Return the [X, Y] coordinate for the center point of the cell that contains the specified text.  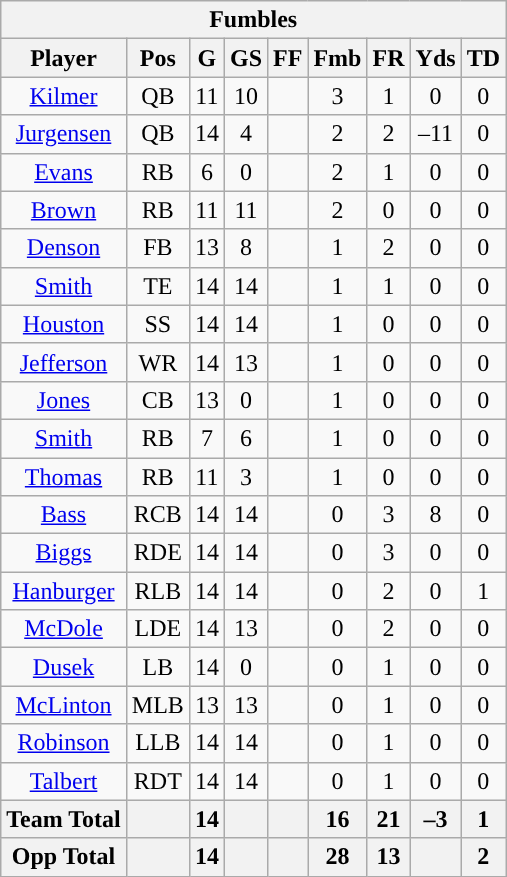
Bass [64, 515]
LB [158, 667]
FF [288, 58]
TE [158, 286]
McLinton [64, 705]
Brown [64, 210]
Robinson [64, 743]
RDT [158, 781]
FB [158, 248]
28 [338, 857]
Team Total [64, 819]
RDE [158, 553]
G [206, 58]
CB [158, 400]
4 [246, 134]
21 [388, 819]
LDE [158, 629]
Pos [158, 58]
10 [246, 96]
Thomas [64, 477]
–3 [436, 819]
–11 [436, 134]
FR [388, 58]
Evans [64, 172]
Jefferson [64, 362]
MLB [158, 705]
Yds [436, 58]
GS [246, 58]
WR [158, 362]
LLB [158, 743]
Hanburger [64, 591]
Kilmer [64, 96]
Fmb [338, 58]
Player [64, 58]
Opp Total [64, 857]
Talbert [64, 781]
Dusek [64, 667]
7 [206, 438]
Fumbles [254, 20]
SS [158, 324]
TD [483, 58]
16 [338, 819]
Biggs [64, 553]
Jurgensen [64, 134]
McDole [64, 629]
Houston [64, 324]
Jones [64, 400]
RLB [158, 591]
Denson [64, 248]
RCB [158, 515]
